Find where the given text appears and provide that cell's center as [x, y] coordinate. 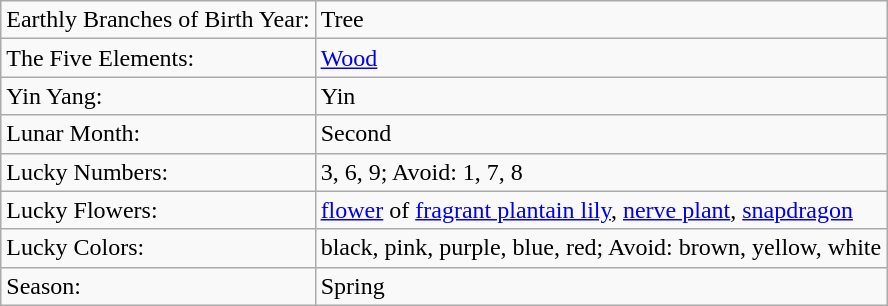
Second [601, 134]
Tree [601, 20]
Season: [158, 286]
Earthly Branches of Birth Year: [158, 20]
Yin Yang: [158, 96]
Yin [601, 96]
black, pink, purple, blue, red; Avoid: brown, yellow, white [601, 248]
Lucky Colors: [158, 248]
The Five Elements: [158, 58]
Lucky Flowers: [158, 210]
3, 6, 9; Avoid: 1, 7, 8 [601, 172]
Spring [601, 286]
Wood [601, 58]
flower of fragrant plantain lily, nerve plant, snapdragon [601, 210]
Lunar Month: [158, 134]
Lucky Numbers: [158, 172]
